Search for the cell housing the specified text and yield its [X, Y] center coordinate. 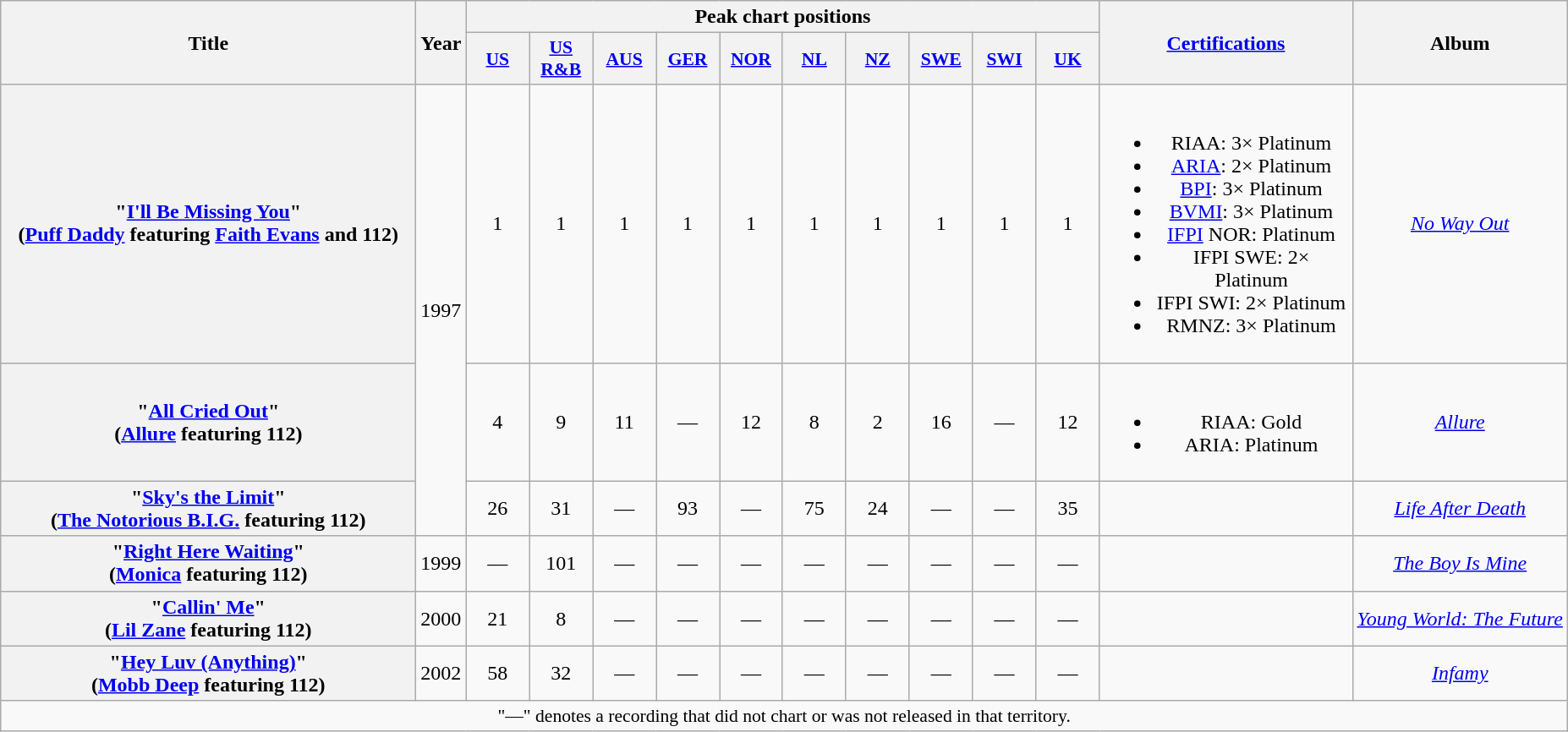
101 [562, 563]
Infamy [1460, 673]
"Sky's the Limit"(The Notorious B.I.G. featuring 112) [208, 509]
"All Cried Out"(Allure featuring 112) [208, 422]
Album [1460, 42]
2 [878, 422]
21 [497, 619]
SWI [1005, 59]
RIAA: GoldARIA: Platinum [1226, 422]
"Hey Luv (Anything)"(Mobb Deep featuring 112) [208, 673]
58 [497, 673]
35 [1067, 509]
USR&B [562, 59]
16 [940, 422]
UK [1067, 59]
SWE [940, 59]
"Right Here Waiting"(Monica featuring 112) [208, 563]
GER [688, 59]
75 [814, 509]
Allure [1460, 422]
26 [497, 509]
4 [497, 422]
2002 [441, 673]
93 [688, 509]
Year [441, 42]
NZ [878, 59]
1999 [441, 563]
NOR [751, 59]
31 [562, 509]
"Callin' Me"(Lil Zane featuring 112) [208, 619]
2000 [441, 619]
Life After Death [1460, 509]
1997 [441, 310]
NL [814, 59]
Title [208, 42]
US [497, 59]
The Boy Is Mine [1460, 563]
Young World: The Future [1460, 619]
No Way Out [1460, 223]
Peak chart positions [783, 17]
24 [878, 509]
RIAA: 3× PlatinumARIA: 2× PlatinumBPI: 3× PlatinumBVMI: 3× PlatinumIFPI NOR: PlatinumIFPI SWE: 2× PlatinumIFPI SWI: 2× PlatinumRMNZ: 3× Platinum [1226, 223]
Certifications [1226, 42]
"I'll Be Missing You"(Puff Daddy featuring Faith Evans and 112) [208, 223]
"—" denotes a recording that did not chart or was not released in that territory. [785, 716]
AUS [624, 59]
11 [624, 422]
32 [562, 673]
9 [562, 422]
